Determine the (x, y) coordinate at the center of the cell enclosing the given text.  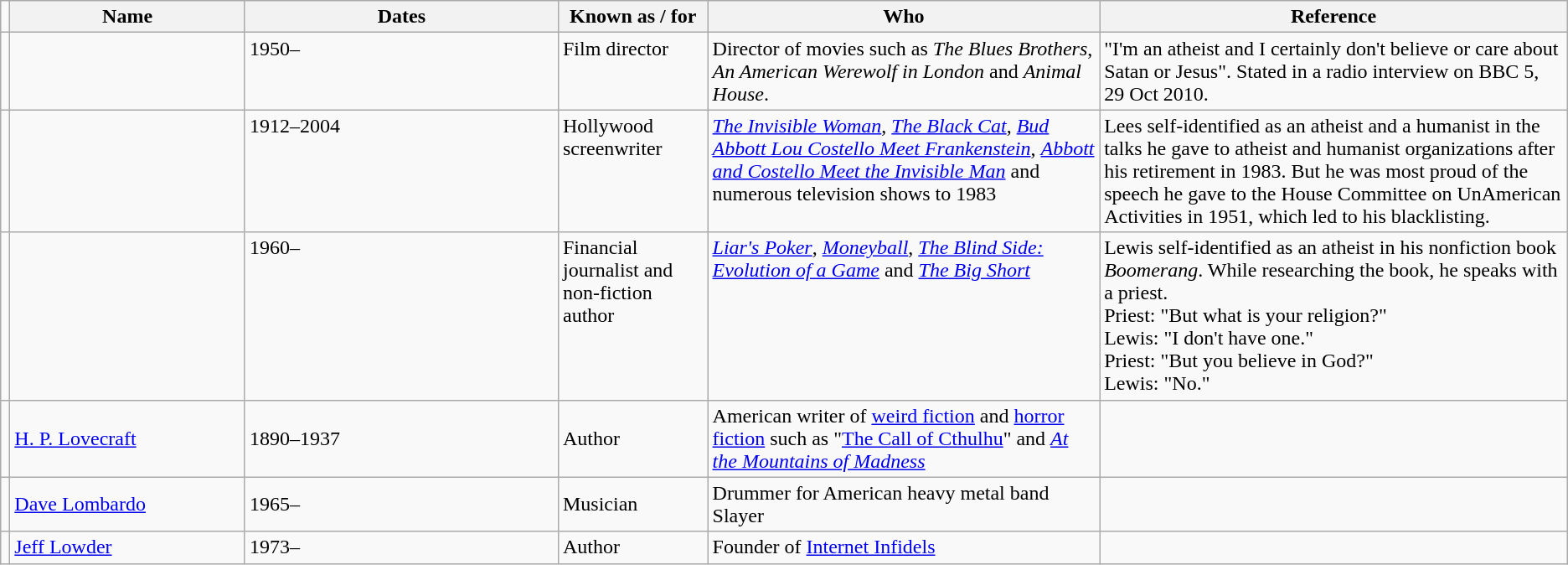
Liar's Poker, Moneyball, The Blind Side: Evolution of a Game and The Big Short (904, 316)
American writer of weird fiction and horror fiction such as "The Call of Cthulhu" and At the Mountains of Madness (904, 438)
1973– (401, 547)
Name (127, 17)
Founder of Internet Infidels (904, 547)
H. P. Lovecraft (127, 438)
"I'm an atheist and I certainly don't believe or care about Satan or Jesus". Stated in a radio interview on BBC 5, 29 Oct 2010. (1333, 71)
Hollywood screenwriter (633, 171)
Dates (401, 17)
1912–2004 (401, 171)
Dave Lombardo (127, 505)
Financial journalist and non-fiction author (633, 316)
1960– (401, 316)
1950– (401, 71)
Who (904, 17)
1965– (401, 505)
Jeff Lowder (127, 547)
Musician (633, 505)
Director of movies such as The Blues Brothers, An American Werewolf in London and Animal House. (904, 71)
Film director (633, 71)
Drummer for American heavy metal band Slayer (904, 505)
Reference (1333, 17)
1890–1937 (401, 438)
Known as / for (633, 17)
